Extract the [x, y] coordinate from the center of the cell holding the provided text.  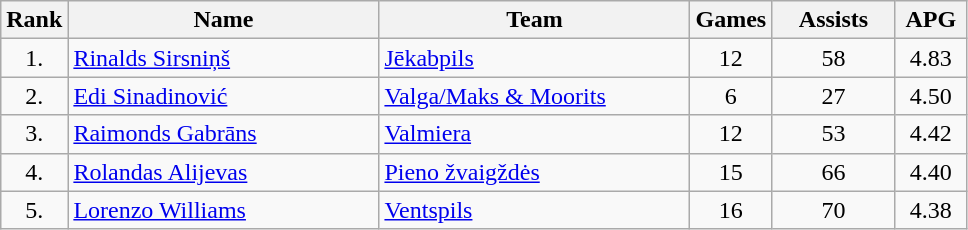
Edi Sinadinović [224, 96]
4.42 [930, 134]
15 [731, 172]
2. [34, 96]
4.38 [930, 210]
4.40 [930, 172]
5. [34, 210]
53 [834, 134]
Ventspils [534, 210]
Valmiera [534, 134]
4.50 [930, 96]
Rinalds Sirsniņš [224, 58]
Name [224, 20]
Pieno žvaigždės [534, 172]
66 [834, 172]
Team [534, 20]
APG [930, 20]
58 [834, 58]
Raimonds Gabrāns [224, 134]
Rank [34, 20]
4.83 [930, 58]
Rolandas Alijevas [224, 172]
3. [34, 134]
Lorenzo Williams [224, 210]
4. [34, 172]
6 [731, 96]
Games [731, 20]
Assists [834, 20]
1. [34, 58]
27 [834, 96]
Jēkabpils [534, 58]
70 [834, 210]
Valga/Maks & Moorits [534, 96]
16 [731, 210]
